Provide the (X, Y) coordinate of the cell's center where the given text is located.  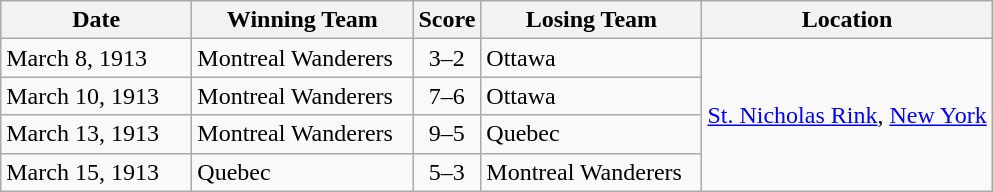
7–6 (447, 96)
March 15, 1913 (96, 172)
3–2 (447, 58)
9–5 (447, 134)
March 10, 1913 (96, 96)
March 8, 1913 (96, 58)
Date (96, 20)
Score (447, 20)
St. Nicholas Rink, New York (847, 115)
Losing Team (592, 20)
5–3 (447, 172)
March 13, 1913 (96, 134)
Location (847, 20)
Winning Team (302, 20)
